Detect which cell encompasses the target text, then output its (X, Y) center coordinate. 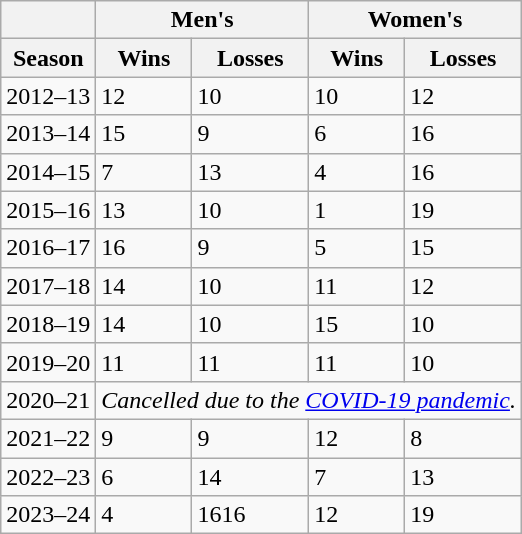
2012–13 (48, 96)
Women's (416, 20)
2016–17 (48, 248)
2022–23 (48, 477)
Men's (202, 20)
2017–18 (48, 286)
2021–22 (48, 438)
2018–19 (48, 324)
Season (48, 58)
2015–16 (48, 210)
5 (357, 248)
2020–21 (48, 400)
2019–20 (48, 362)
1 (357, 210)
1616 (250, 515)
8 (464, 438)
2013–14 (48, 134)
2014–15 (48, 172)
2023–24 (48, 515)
Cancelled due to the COVID-19 pandemic. (309, 400)
